Provide the (X, Y) coordinate of the cell's center where the given text is located.  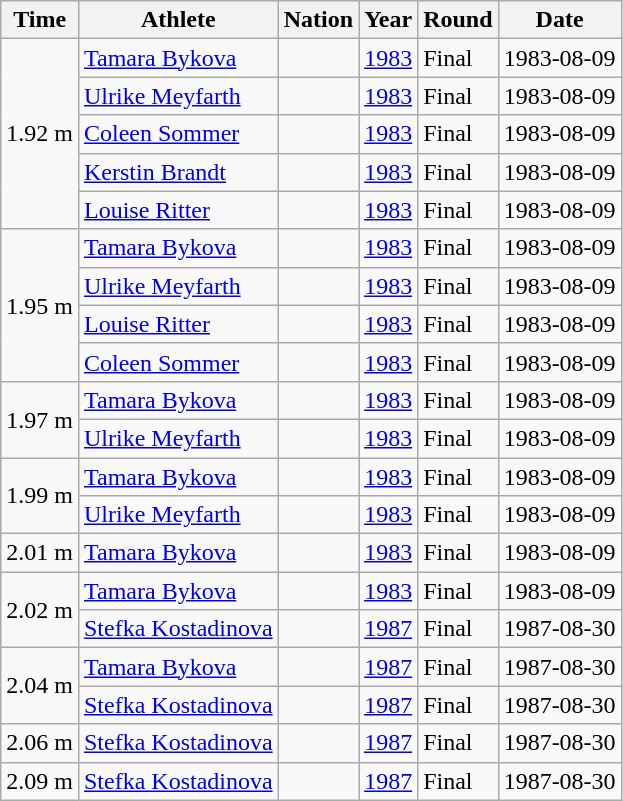
Nation (318, 20)
2.01 m (40, 553)
Athlete (178, 20)
Date (560, 20)
1.99 m (40, 496)
2.04 m (40, 686)
2.09 m (40, 781)
1.95 m (40, 305)
Kerstin Brandt (178, 172)
1.92 m (40, 134)
Time (40, 20)
Round (458, 20)
2.06 m (40, 743)
2.02 m (40, 610)
Year (388, 20)
1.97 m (40, 419)
